Output the [x, y] coordinate of the center of the cell containing the given text.  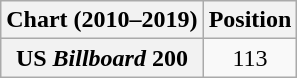
Chart (2010–2019) [102, 20]
113 [250, 58]
US Billboard 200 [102, 58]
Position [250, 20]
